Identify which cell holds the provided text, then report its (x, y) central coordinate. 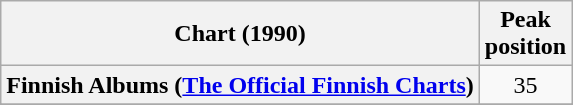
Peakposition (525, 34)
Chart (1990) (240, 34)
Finnish Albums (The Official Finnish Charts) (240, 85)
35 (525, 85)
